For the text-containing cell, return its midpoint in [X, Y] coordinate format. 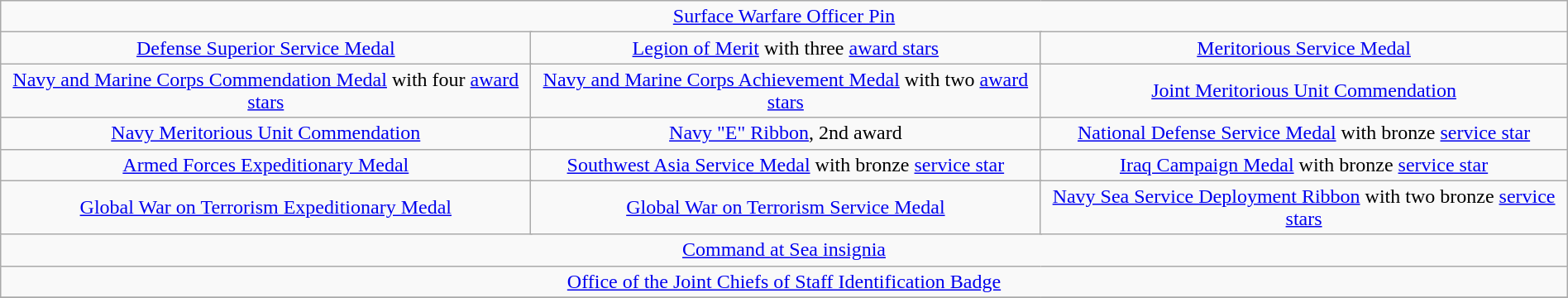
Navy Meritorious Unit Commendation [266, 133]
Navy Sea Service Deployment Ribbon with two bronze service stars [1303, 207]
Navy and Marine Corps Achievement Medal with two award stars [786, 91]
Joint Meritorious Unit Commendation [1303, 91]
Office of the Joint Chiefs of Staff Identification Badge [784, 281]
Iraq Campaign Medal with bronze service star [1303, 165]
Surface Warfare Officer Pin [784, 17]
Navy and Marine Corps Commendation Medal with four award stars [266, 91]
Navy "E" Ribbon, 2nd award [786, 133]
Global War on Terrorism Expeditionary Medal [266, 207]
National Defense Service Medal with bronze service star [1303, 133]
Armed Forces Expeditionary Medal [266, 165]
Command at Sea insignia [784, 250]
Southwest Asia Service Medal with bronze service star [786, 165]
Defense Superior Service Medal [266, 48]
Legion of Merit with three award stars [786, 48]
Meritorious Service Medal [1303, 48]
Global War on Terrorism Service Medal [786, 207]
